Provide the (x, y) coordinate of the cell's center where the given text is located.  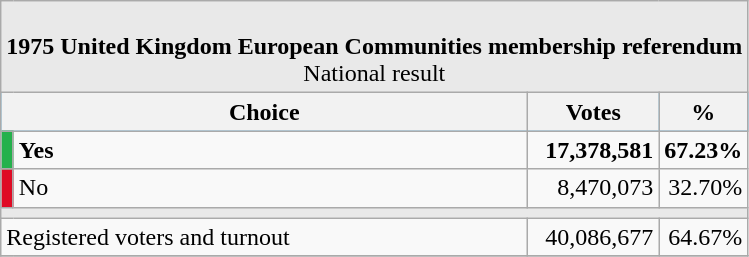
% (704, 112)
32.70% (704, 188)
40,086,677 (594, 237)
67.23% (704, 150)
Votes (594, 112)
64.67% (704, 237)
Yes (270, 150)
17,378,581 (594, 150)
No (270, 188)
Choice (264, 112)
8,470,073 (594, 188)
1975 United Kingdom European Communities membership referendum National result (374, 47)
Registered voters and turnout (264, 237)
